Extract the [X, Y] coordinate from the center of the cell holding the provided text.  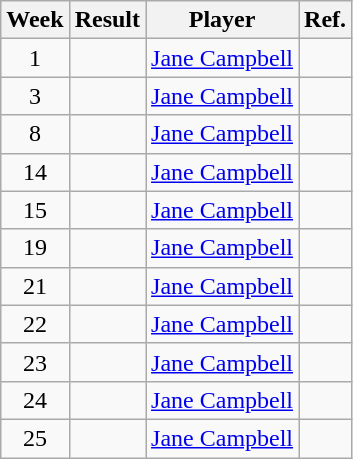
15 [35, 210]
Player [222, 20]
25 [35, 438]
24 [35, 400]
14 [35, 172]
22 [35, 324]
19 [35, 248]
23 [35, 362]
Ref. [326, 20]
3 [35, 96]
Week [35, 20]
8 [35, 134]
1 [35, 58]
21 [35, 286]
Result [107, 20]
